For the text-containing cell, return its midpoint in (x, y) coordinate format. 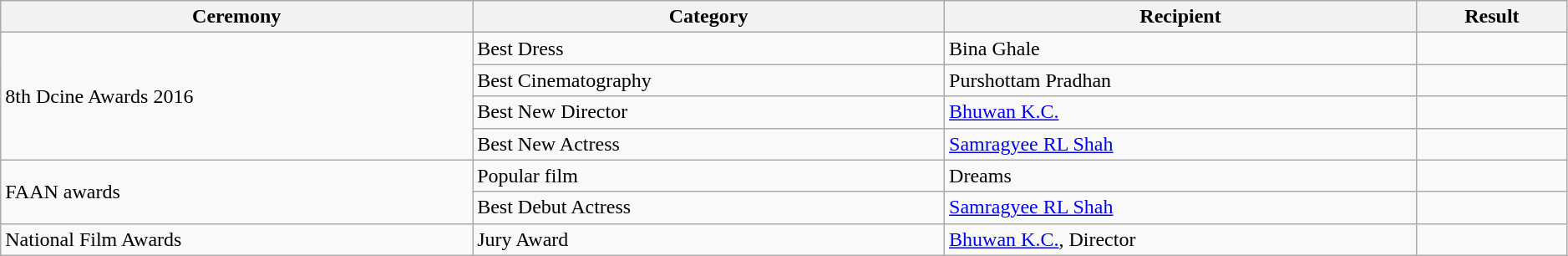
Bina Ghale (1181, 49)
Bhuwan K.C., Director (1181, 239)
Best New Actress (708, 144)
Result (1492, 17)
FAAN awards (237, 192)
Ceremony (237, 17)
8th Dcine Awards 2016 (237, 96)
Best Debut Actress (708, 207)
Recipient (1181, 17)
National Film Awards (237, 239)
Best New Director (708, 112)
Bhuwan K.C. (1181, 112)
Best Cinematography (708, 80)
Dreams (1181, 176)
Category (708, 17)
Purshottam Pradhan (1181, 80)
Best Dress (708, 49)
Jury Award (708, 239)
Popular film (708, 176)
